For the text-containing cell, return its midpoint in [X, Y] coordinate format. 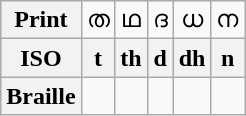
d [160, 58]
ധ [192, 20]
ഥ [131, 20]
Braille [41, 96]
dh [192, 58]
th [131, 58]
ന [228, 20]
ISO [41, 58]
t [98, 58]
Print [41, 20]
n [228, 58]
ദ [160, 20]
ത [98, 20]
